Provide the (X, Y) coordinate of the cell's center where the given text is located.  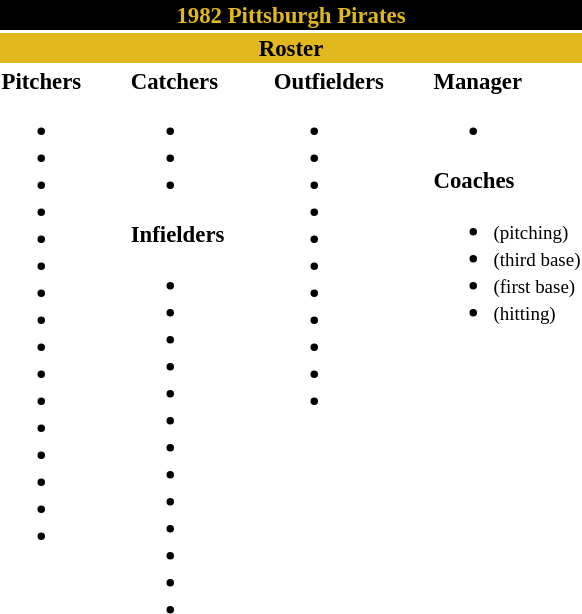
Roster (291, 48)
1982 Pittsburgh Pirates (291, 15)
